Return (x, y) of the center of cell containing provided text 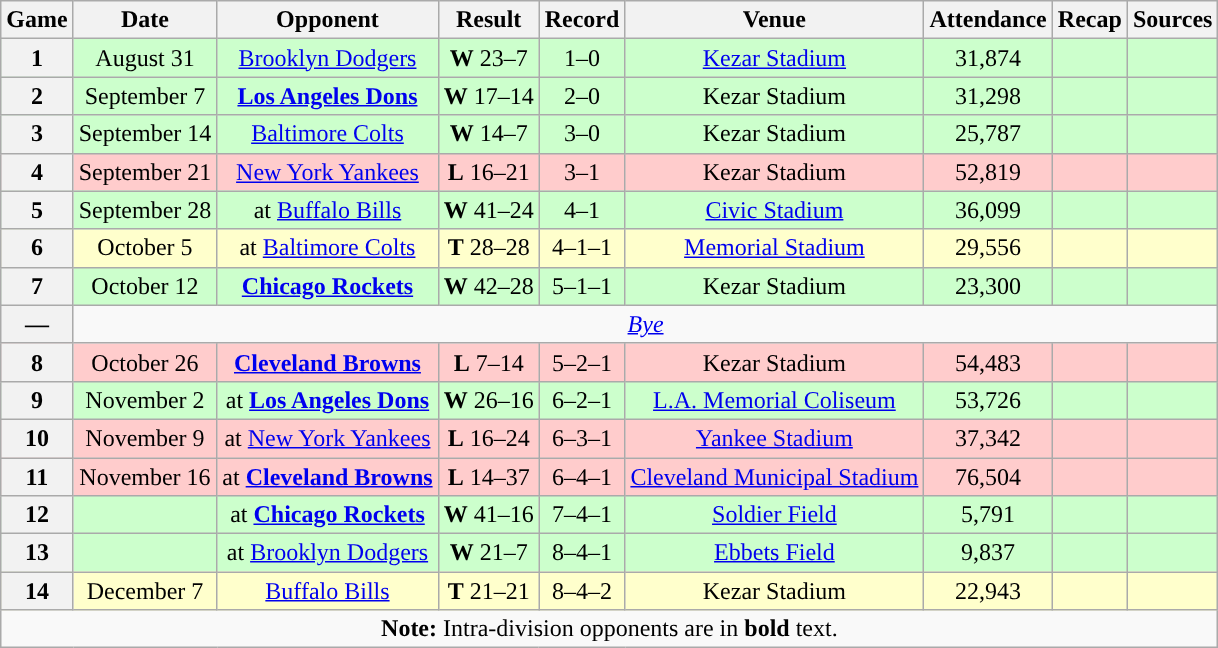
52,819 (988, 172)
September 14 (145, 134)
Buffalo Bills (328, 591)
Los Angeles Dons (328, 96)
22,943 (988, 591)
1–0 (582, 58)
76,504 (988, 477)
3–1 (582, 172)
5–2–1 (582, 362)
at Los Angeles Dons (328, 400)
W 14–7 (488, 134)
L 16–21 (488, 172)
4–1 (582, 210)
12 (37, 515)
at Cleveland Browns (328, 477)
3–0 (582, 134)
Ebbets Field (774, 553)
Civic Stadium (774, 210)
November 2 (145, 400)
Yankee Stadium (774, 438)
1 (37, 58)
Venue (774, 20)
W 21–7 (488, 553)
at New York Yankees (328, 438)
37,342 (988, 438)
W 42–28 (488, 286)
November 9 (145, 438)
25,787 (988, 134)
October 26 (145, 362)
September 28 (145, 210)
4 (37, 172)
at Chicago Rockets (328, 515)
at Buffalo Bills (328, 210)
October 5 (145, 248)
L 14–37 (488, 477)
W 23–7 (488, 58)
53,726 (988, 400)
at Baltimore Colts (328, 248)
6–3–1 (582, 438)
8–4–1 (582, 553)
Soldier Field (774, 515)
5–1–1 (582, 286)
5 (37, 210)
at Brooklyn Dodgers (328, 553)
W 41–16 (488, 515)
4–1–1 (582, 248)
— (37, 324)
Chicago Rockets (328, 286)
October 12 (145, 286)
9 (37, 400)
Result (488, 20)
W 26–16 (488, 400)
Memorial Stadium (774, 248)
Recap (1090, 20)
T 28–28 (488, 248)
5,791 (988, 515)
Sources (1172, 20)
36,099 (988, 210)
13 (37, 553)
August 31 (145, 58)
7 (37, 286)
Bye (646, 324)
Brooklyn Dodgers (328, 58)
31,874 (988, 58)
9,837 (988, 553)
W 41–24 (488, 210)
Cleveland Municipal Stadium (774, 477)
8–4–2 (582, 591)
2–0 (582, 96)
L 16–24 (488, 438)
September 7 (145, 96)
Note: Intra-division opponents are in bold text. (610, 629)
Record (582, 20)
November 16 (145, 477)
L 7–14 (488, 362)
14 (37, 591)
6 (37, 248)
6–4–1 (582, 477)
December 7 (145, 591)
Baltimore Colts (328, 134)
54,483 (988, 362)
Game (37, 20)
T 21–21 (488, 591)
Opponent (328, 20)
L.A. Memorial Coliseum (774, 400)
23,300 (988, 286)
11 (37, 477)
W 17–14 (488, 96)
7–4–1 (582, 515)
10 (37, 438)
29,556 (988, 248)
Attendance (988, 20)
31,298 (988, 96)
Cleveland Browns (328, 362)
2 (37, 96)
Date (145, 20)
6–2–1 (582, 400)
3 (37, 134)
New York Yankees (328, 172)
September 21 (145, 172)
8 (37, 362)
